Identify which cell holds the provided text, then report its [x, y] central coordinate. 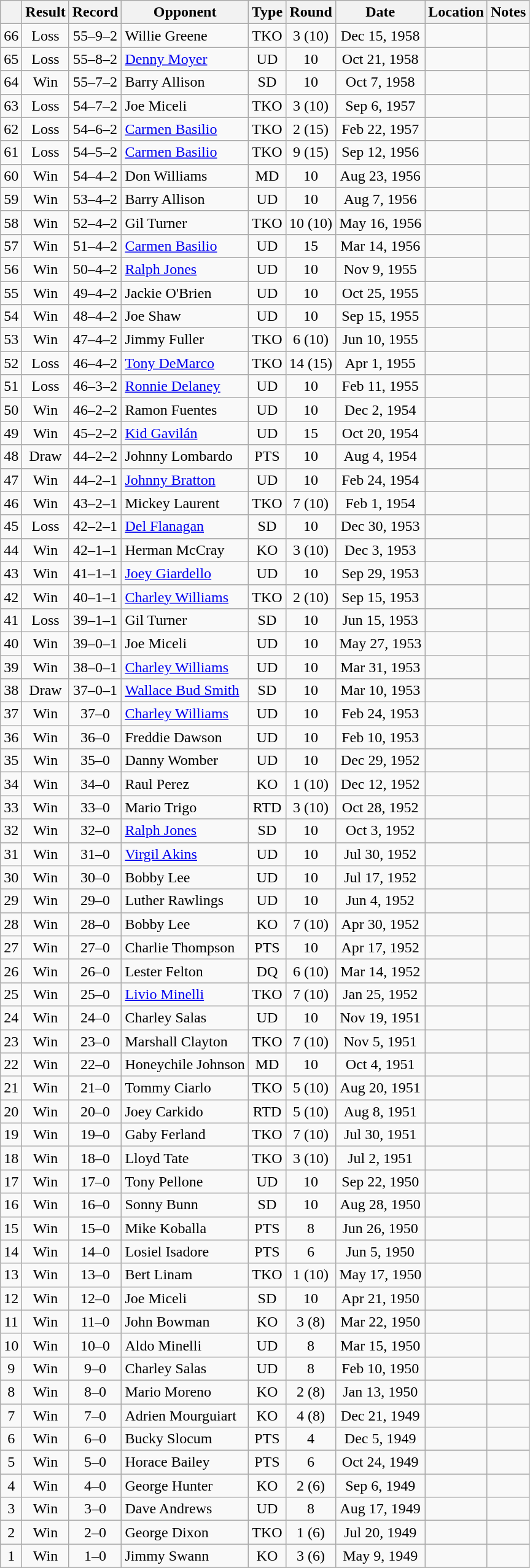
Mario Trigo [185, 807]
37–0–1 [95, 691]
47 [11, 480]
DQ [267, 971]
31 [11, 854]
6–0 [95, 1439]
Charlie Thompson [185, 947]
Oct 28, 1952 [381, 807]
12 [11, 1298]
Honeychile Johnson [185, 1065]
Dec 15, 1958 [381, 36]
36 [11, 737]
65 [11, 59]
Feb 10, 1953 [381, 737]
41–1–1 [95, 573]
3 [11, 1509]
Willie Greene [185, 36]
19–0 [95, 1135]
13 [11, 1275]
Livio Minelli [185, 994]
Aug 8, 1951 [381, 1111]
57 [11, 246]
16 [11, 1205]
9 (15) [311, 152]
Ronnie Delaney [185, 386]
Mar 31, 1953 [381, 667]
Virgil Akins [185, 854]
9 [11, 1368]
Joey Giardello [185, 573]
42–1–1 [95, 550]
Jackie O'Brien [185, 293]
Luther Rawlings [185, 901]
34 [11, 784]
26–0 [95, 971]
27 [11, 947]
32 [11, 831]
48–4–2 [95, 316]
55–8–2 [95, 59]
46–3–2 [95, 386]
32–0 [95, 831]
Raul Perez [185, 784]
7 [11, 1415]
54–6–2 [95, 129]
Sep 22, 1950 [381, 1182]
26 [11, 971]
18–0 [95, 1158]
Aug 7, 1956 [381, 199]
17 [11, 1182]
39–1–1 [95, 620]
40–1–1 [95, 597]
38 [11, 691]
24 [11, 1017]
Oct 3, 1952 [381, 831]
May 9, 1949 [381, 1556]
16–0 [95, 1205]
61 [11, 152]
Jul 2, 1951 [381, 1158]
29 [11, 901]
Apr 21, 1950 [381, 1298]
2 (10) [311, 597]
Mike Koballa [185, 1228]
42 [11, 597]
13–0 [95, 1275]
46 [11, 503]
Sep 15, 1953 [381, 597]
Mickey Laurent [185, 503]
45–2–2 [95, 433]
49 [11, 433]
George Hunter [185, 1486]
66 [11, 36]
20 [11, 1111]
Mar 14, 1956 [381, 246]
60 [11, 176]
Tony DeMarco [185, 363]
4 (8) [311, 1415]
Oct 4, 1951 [381, 1065]
49–4–2 [95, 293]
14–0 [95, 1252]
39 [11, 667]
Sep 6, 1957 [381, 106]
47–4–2 [95, 340]
Feb 1, 1954 [381, 503]
Dave Andrews [185, 1509]
37 [11, 714]
35 [11, 761]
28 [11, 924]
Jimmy Fuller [185, 340]
Aug 23, 1956 [381, 176]
7–0 [95, 1415]
Herman McCray [185, 550]
Nov 19, 1951 [381, 1017]
Joe Shaw [185, 316]
30 [11, 877]
46–4–2 [95, 363]
14 (15) [311, 363]
44–2–2 [95, 457]
50 [11, 410]
Gaby Ferland [185, 1135]
52–4–2 [95, 222]
33–0 [95, 807]
Jun 4, 1952 [381, 901]
28–0 [95, 924]
14 [11, 1252]
Jul 30, 1951 [381, 1135]
27–0 [95, 947]
Date [381, 12]
Jun 26, 1950 [381, 1228]
Freddie Dawson [185, 737]
Aug 20, 1951 [381, 1088]
42–2–1 [95, 527]
3 (8) [311, 1322]
2 (8) [311, 1392]
Don Williams [185, 176]
50–4–2 [95, 269]
Jun 10, 1955 [381, 340]
51 [11, 386]
George Dixon [185, 1532]
1 [11, 1556]
33 [11, 807]
Jan 13, 1950 [381, 1392]
9–0 [95, 1368]
May 17, 1950 [381, 1275]
54–7–2 [95, 106]
43–2–1 [95, 503]
4–0 [95, 1486]
45 [11, 527]
8–0 [95, 1392]
Jan 25, 1952 [381, 994]
Mario Moreno [185, 1392]
Aug 28, 1950 [381, 1205]
Sep 15, 1955 [381, 316]
25 [11, 994]
Sonny Bunn [185, 1205]
54–5–2 [95, 152]
24–0 [95, 1017]
5 [11, 1462]
23–0 [95, 1041]
40 [11, 643]
Marshall Clayton [185, 1041]
Apr 1, 1955 [381, 363]
10 (10) [311, 222]
23 [11, 1041]
Bucky Slocum [185, 1439]
56 [11, 269]
54–4–2 [95, 176]
22–0 [95, 1065]
Apr 30, 1952 [381, 924]
Feb 22, 1957 [381, 129]
Tony Pellone [185, 1182]
3 (6) [311, 1556]
Apr 17, 1952 [381, 947]
Dec 21, 1949 [381, 1415]
19 [11, 1135]
Dec 30, 1953 [381, 527]
Sep 29, 1953 [381, 573]
Sep 6, 1949 [381, 1486]
Mar 22, 1950 [381, 1322]
34–0 [95, 784]
Type [267, 12]
48 [11, 457]
Joey Carkido [185, 1111]
31–0 [95, 854]
64 [11, 82]
37–0 [95, 714]
Oct 21, 1958 [381, 59]
63 [11, 106]
Round [311, 12]
55 [11, 293]
35–0 [95, 761]
10–0 [95, 1345]
1 (6) [311, 1532]
2–0 [95, 1532]
44–2–1 [95, 480]
Adrien Mourguiart [185, 1415]
52 [11, 363]
12–0 [95, 1298]
25–0 [95, 994]
36–0 [95, 737]
21 [11, 1088]
Feb 11, 1955 [381, 386]
Mar 14, 1952 [381, 971]
Denny Moyer [185, 59]
17–0 [95, 1182]
Oct 20, 1954 [381, 433]
Jimmy Swann [185, 1556]
44 [11, 550]
43 [11, 573]
29–0 [95, 901]
41 [11, 620]
Oct 24, 1949 [381, 1462]
Lester Felton [185, 971]
22 [11, 1065]
21–0 [95, 1088]
1–0 [95, 1556]
Johnny Lombardo [185, 457]
39–0–1 [95, 643]
62 [11, 129]
20–0 [95, 1111]
Aug 17, 1949 [381, 1509]
2 [11, 1532]
58 [11, 222]
Location [456, 12]
Opponent [185, 12]
Horace Bailey [185, 1462]
46–2–2 [95, 410]
May 16, 1956 [381, 222]
15–0 [95, 1228]
Losiel Isadore [185, 1252]
Jun 5, 1950 [381, 1252]
Ramon Fuentes [185, 410]
53–4–2 [95, 199]
May 27, 1953 [381, 643]
Notes [508, 12]
Wallace Bud Smith [185, 691]
Jul 20, 1949 [381, 1532]
Del Flanagan [185, 527]
Dec 2, 1954 [381, 410]
Feb 24, 1954 [381, 480]
Dec 3, 1953 [381, 550]
2 (6) [311, 1486]
John Bowman [185, 1322]
Nov 9, 1955 [381, 269]
Feb 10, 1950 [381, 1368]
11 [11, 1322]
Jul 30, 1952 [381, 854]
Aldo Minelli [185, 1345]
59 [11, 199]
Dec 29, 1952 [381, 761]
38–0–1 [95, 667]
Oct 25, 1955 [381, 293]
Record [95, 12]
30–0 [95, 877]
Aug 4, 1954 [381, 457]
Lloyd Tate [185, 1158]
11–0 [95, 1322]
53 [11, 340]
Oct 7, 1958 [381, 82]
Danny Womber [185, 761]
2 (15) [311, 129]
Nov 5, 1951 [381, 1041]
51–4–2 [95, 246]
Feb 24, 1953 [381, 714]
Jun 15, 1953 [381, 620]
Dec 5, 1949 [381, 1439]
Kid Gavilán [185, 433]
Jul 17, 1952 [381, 877]
3–0 [95, 1509]
Bert Linam [185, 1275]
Mar 10, 1953 [381, 691]
54 [11, 316]
55–9–2 [95, 36]
18 [11, 1158]
Dec 12, 1952 [381, 784]
55–7–2 [95, 82]
Tommy Ciarlo [185, 1088]
Result [45, 12]
Sep 12, 1956 [381, 152]
5–0 [95, 1462]
Mar 15, 1950 [381, 1345]
Johnny Bratton [185, 480]
